Search for the cell housing the specified text and yield its (x, y) center coordinate. 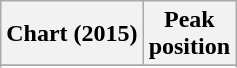
Chart (2015) (72, 34)
Peak position (189, 34)
